For the text-containing cell, return its midpoint in (x, y) coordinate format. 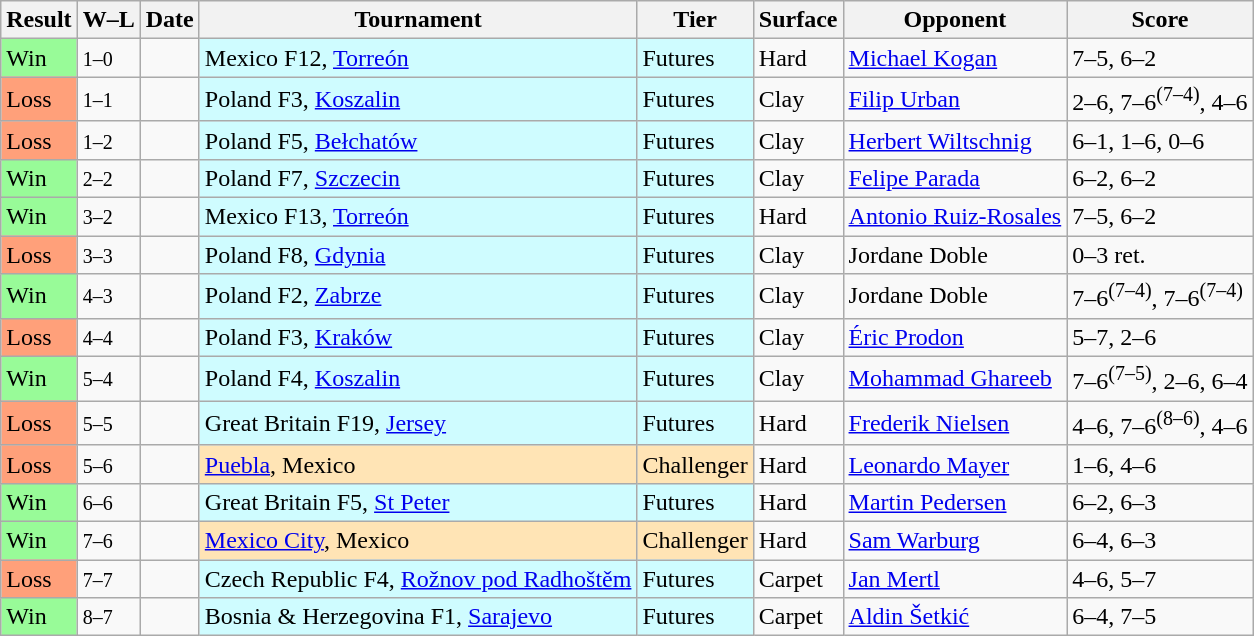
Surface (798, 20)
Poland F7, Szczecin (418, 178)
6–6 (108, 502)
5–6 (108, 464)
Czech Republic F4, Rožnov pod Radhoštěm (418, 579)
Bosnia & Herzegovina F1, Sarajevo (418, 617)
Antonio Ruiz-Rosales (955, 217)
W–L (108, 20)
7–6(7–4), 7–6(7–4) (1160, 296)
6–4, 6–3 (1160, 541)
1–6, 4–6 (1160, 464)
Felipe Parada (955, 178)
Aldin Šetkić (955, 617)
Martin Pedersen (955, 502)
Great Britain F5, St Peter (418, 502)
Score (1160, 20)
1–2 (108, 140)
6–2, 6–3 (1160, 502)
4–6, 5–7 (1160, 579)
Mohammad Ghareeb (955, 378)
Mexico F12, Torreón (418, 58)
4–4 (108, 337)
Mexico City, Mexico (418, 541)
Jan Mertl (955, 579)
4–3 (108, 296)
Result (39, 20)
Mexico F13, Torreón (418, 217)
Poland F8, Gdynia (418, 255)
6–1, 1–6, 0–6 (1160, 140)
6–4, 7–5 (1160, 617)
Éric Prodon (955, 337)
8–7 (108, 617)
Poland F4, Koszalin (418, 378)
2–6, 7–6(7–4), 4–6 (1160, 100)
0–3 ret. (1160, 255)
Date (170, 20)
Poland F3, Koszalin (418, 100)
7–6(7–5), 2–6, 6–4 (1160, 378)
3–2 (108, 217)
Great Britain F19, Jersey (418, 424)
Tier (695, 20)
1–1 (108, 100)
Poland F3, Kraków (418, 337)
6–2, 6–2 (1160, 178)
Tournament (418, 20)
Poland F2, Zabrze (418, 296)
Opponent (955, 20)
1–0 (108, 58)
5–5 (108, 424)
2–2 (108, 178)
7–7 (108, 579)
7–6 (108, 541)
Herbert Wiltschnig (955, 140)
Filip Urban (955, 100)
5–4 (108, 378)
Leonardo Mayer (955, 464)
Puebla, Mexico (418, 464)
Michael Kogan (955, 58)
Sam Warburg (955, 541)
4–6, 7–6(8–6), 4–6 (1160, 424)
Poland F5, Bełchatów (418, 140)
3–3 (108, 255)
Frederik Nielsen (955, 424)
5–7, 2–6 (1160, 337)
